Pinpoint the cell where the given text exists, returning its [X, Y] midpoint coordinate. 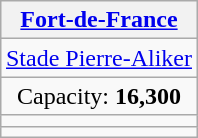
Stade Pierre-Aliker [98, 58]
Capacity: 16,300 [98, 96]
Fort-de-France [98, 20]
